Capture the cell that displays the provided text and extract its (x, y) central coordinate. 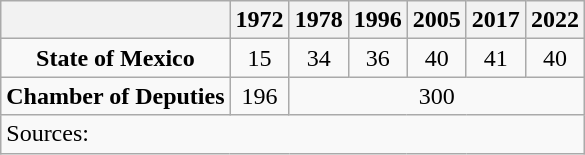
1996 (378, 20)
300 (436, 96)
34 (318, 58)
Sources: (293, 134)
41 (496, 58)
1972 (260, 20)
2017 (496, 20)
36 (378, 58)
Chamber of Deputies (116, 96)
1978 (318, 20)
2005 (436, 20)
State of Mexico (116, 58)
2022 (554, 20)
15 (260, 58)
196 (260, 96)
